Scan for the cell matching the given text and deliver its (X, Y) coordinate at center. 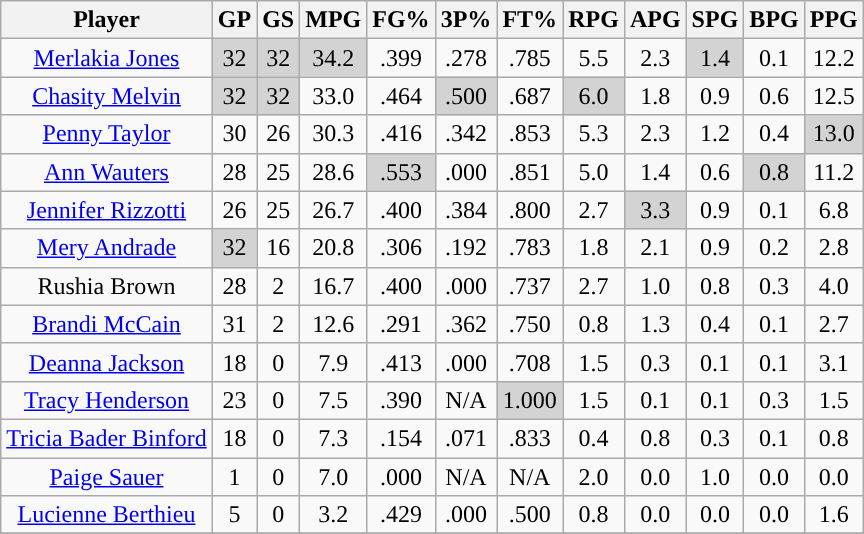
33.0 (334, 96)
.384 (466, 210)
6.8 (834, 210)
12.2 (834, 58)
1 (234, 477)
Deanna Jackson (106, 362)
.553 (401, 172)
1.2 (715, 134)
.785 (530, 58)
Ann Wauters (106, 172)
PPG (834, 20)
FG% (401, 20)
.399 (401, 58)
23 (234, 400)
3.2 (334, 515)
APG (655, 20)
2.0 (594, 477)
.342 (466, 134)
.416 (401, 134)
GS (278, 20)
GP (234, 20)
SPG (715, 20)
Tricia Bader Binford (106, 438)
.291 (401, 324)
3.3 (655, 210)
Mery Andrade (106, 248)
.071 (466, 438)
FT% (530, 20)
7.0 (334, 477)
6.0 (594, 96)
Rushia Brown (106, 286)
7.5 (334, 400)
12.6 (334, 324)
Lucienne Berthieu (106, 515)
1.000 (530, 400)
1.6 (834, 515)
2.1 (655, 248)
RPG (594, 20)
.413 (401, 362)
5.3 (594, 134)
Chasity Melvin (106, 96)
.154 (401, 438)
5.0 (594, 172)
26.7 (334, 210)
Merlakia Jones (106, 58)
7.3 (334, 438)
Player (106, 20)
12.5 (834, 96)
.306 (401, 248)
4.0 (834, 286)
.429 (401, 515)
MPG (334, 20)
Jennifer Rizzotti (106, 210)
5 (234, 515)
2.8 (834, 248)
.390 (401, 400)
Penny Taylor (106, 134)
30 (234, 134)
.783 (530, 248)
Tracy Henderson (106, 400)
28.6 (334, 172)
11.2 (834, 172)
34.2 (334, 58)
3P% (466, 20)
.687 (530, 96)
.853 (530, 134)
BPG (774, 20)
.833 (530, 438)
.737 (530, 286)
Paige Sauer (106, 477)
7.9 (334, 362)
.800 (530, 210)
.708 (530, 362)
30.3 (334, 134)
.362 (466, 324)
.750 (530, 324)
0.2 (774, 248)
Brandi McCain (106, 324)
1.3 (655, 324)
31 (234, 324)
16 (278, 248)
.464 (401, 96)
13.0 (834, 134)
.851 (530, 172)
16.7 (334, 286)
5.5 (594, 58)
3.1 (834, 362)
.278 (466, 58)
20.8 (334, 248)
.192 (466, 248)
